Find where the given text appears and provide that cell's center as [X, Y] coordinate. 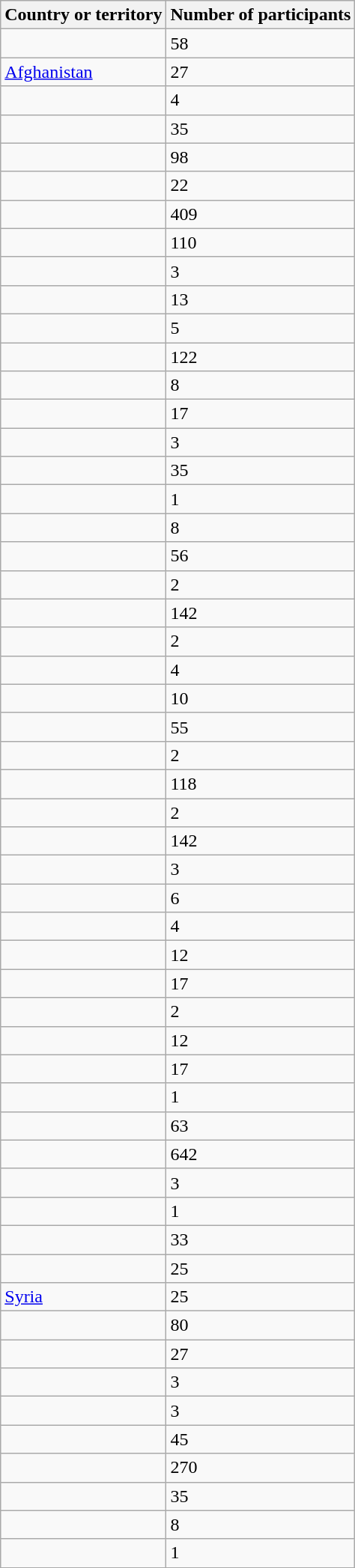
122 [261, 357]
118 [261, 784]
22 [261, 186]
56 [261, 556]
45 [261, 1439]
33 [261, 1239]
Country or territory [84, 15]
270 [261, 1468]
409 [261, 214]
13 [261, 299]
642 [261, 1154]
10 [261, 698]
5 [261, 328]
110 [261, 242]
58 [261, 43]
6 [261, 898]
98 [261, 157]
Afghanistan [84, 72]
Syria [84, 1297]
63 [261, 1126]
80 [261, 1326]
55 [261, 727]
Number of participants [261, 15]
